Scan for the cell matching the given text and deliver its (x, y) coordinate at center. 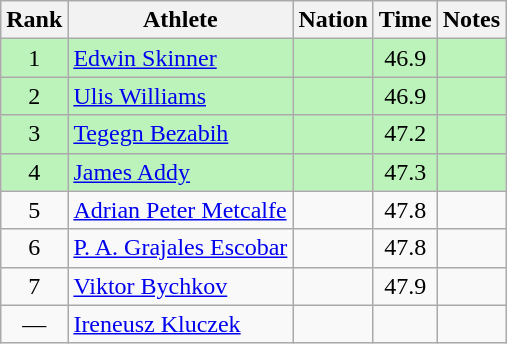
7 (34, 286)
James Addy (180, 172)
— (34, 324)
Athlete (180, 20)
4 (34, 172)
Ireneusz Kluczek (180, 324)
Notes (471, 20)
Time (405, 20)
2 (34, 96)
Edwin Skinner (180, 58)
1 (34, 58)
5 (34, 210)
Adrian Peter Metcalfe (180, 210)
P. A. Grajales Escobar (180, 248)
47.3 (405, 172)
3 (34, 134)
Viktor Bychkov (180, 286)
47.2 (405, 134)
Ulis Williams (180, 96)
Tegegn Bezabih (180, 134)
Nation (333, 20)
47.9 (405, 286)
6 (34, 248)
Rank (34, 20)
